Determine the [X, Y] coordinate at the center of the cell enclosing the given text.  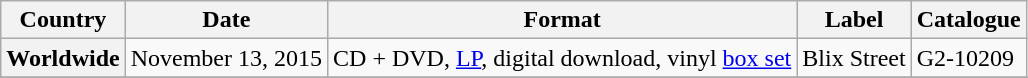
Worldwide [63, 58]
Blix Street [854, 58]
Label [854, 20]
November 13, 2015 [226, 58]
Date [226, 20]
G2-10209 [968, 58]
Format [562, 20]
Country [63, 20]
Catalogue [968, 20]
CD + DVD, LP, digital download, vinyl box set [562, 58]
